Locate the cell with the specified text and output its [x, y] center coordinate. 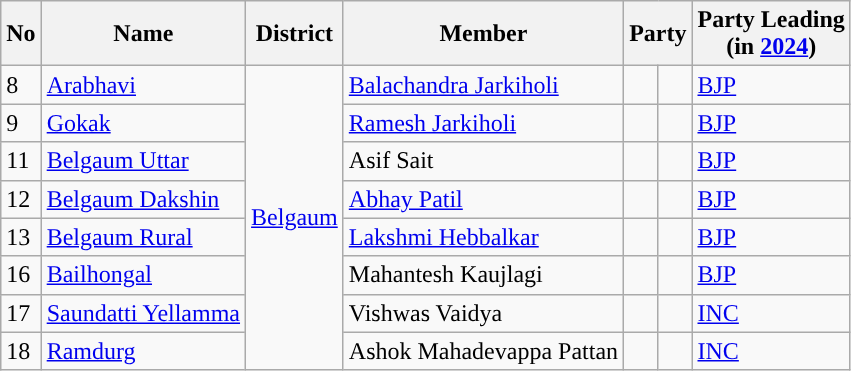
Balachandra Jarkiholi [483, 85]
Belgaum Uttar [143, 161]
Ramdurg [143, 351]
Ramesh Jarkiholi [483, 123]
8 [21, 85]
9 [21, 123]
17 [21, 313]
Abhay Patil [483, 199]
13 [21, 237]
Asif Sait [483, 161]
Arabhavi [143, 85]
18 [21, 351]
Name [143, 34]
No [21, 34]
12 [21, 199]
Bailhongal [143, 275]
Party [658, 34]
Ashok Mahadevappa Pattan [483, 351]
District [295, 34]
11 [21, 161]
Gokak [143, 123]
Belgaum Rural [143, 237]
Vishwas Vaidya [483, 313]
Party Leading(in 2024) [771, 34]
16 [21, 275]
Member [483, 34]
Saundatti Yellamma [143, 313]
Belgaum [295, 218]
Mahantesh Kaujlagi [483, 275]
Belgaum Dakshin [143, 199]
Lakshmi Hebbalkar [483, 237]
